Determine the (x, y) coordinate at the center of the cell enclosing the given text.  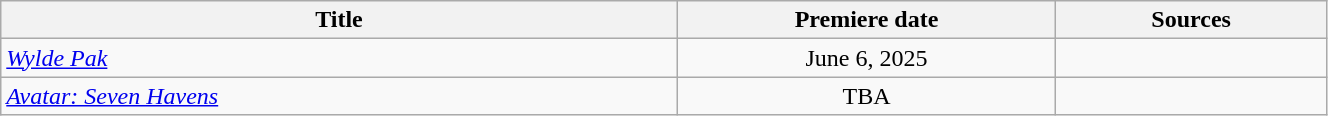
Sources (1192, 20)
June 6, 2025 (866, 58)
Title (339, 20)
Premiere date (866, 20)
Avatar: Seven Havens (339, 96)
Wylde Pak (339, 58)
TBA (866, 96)
